Identify which cell holds the provided text, then report its [x, y] central coordinate. 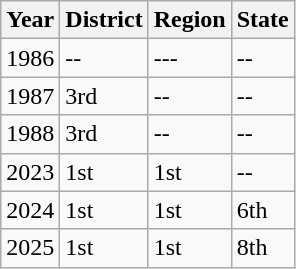
1988 [30, 134]
1987 [30, 96]
--- [190, 58]
8th [262, 248]
6th [262, 210]
State [262, 20]
2025 [30, 248]
2024 [30, 210]
2023 [30, 172]
1986 [30, 58]
Region [190, 20]
District [104, 20]
Year [30, 20]
